Pinpoint the cell where the given text exists, returning its (X, Y) midpoint coordinate. 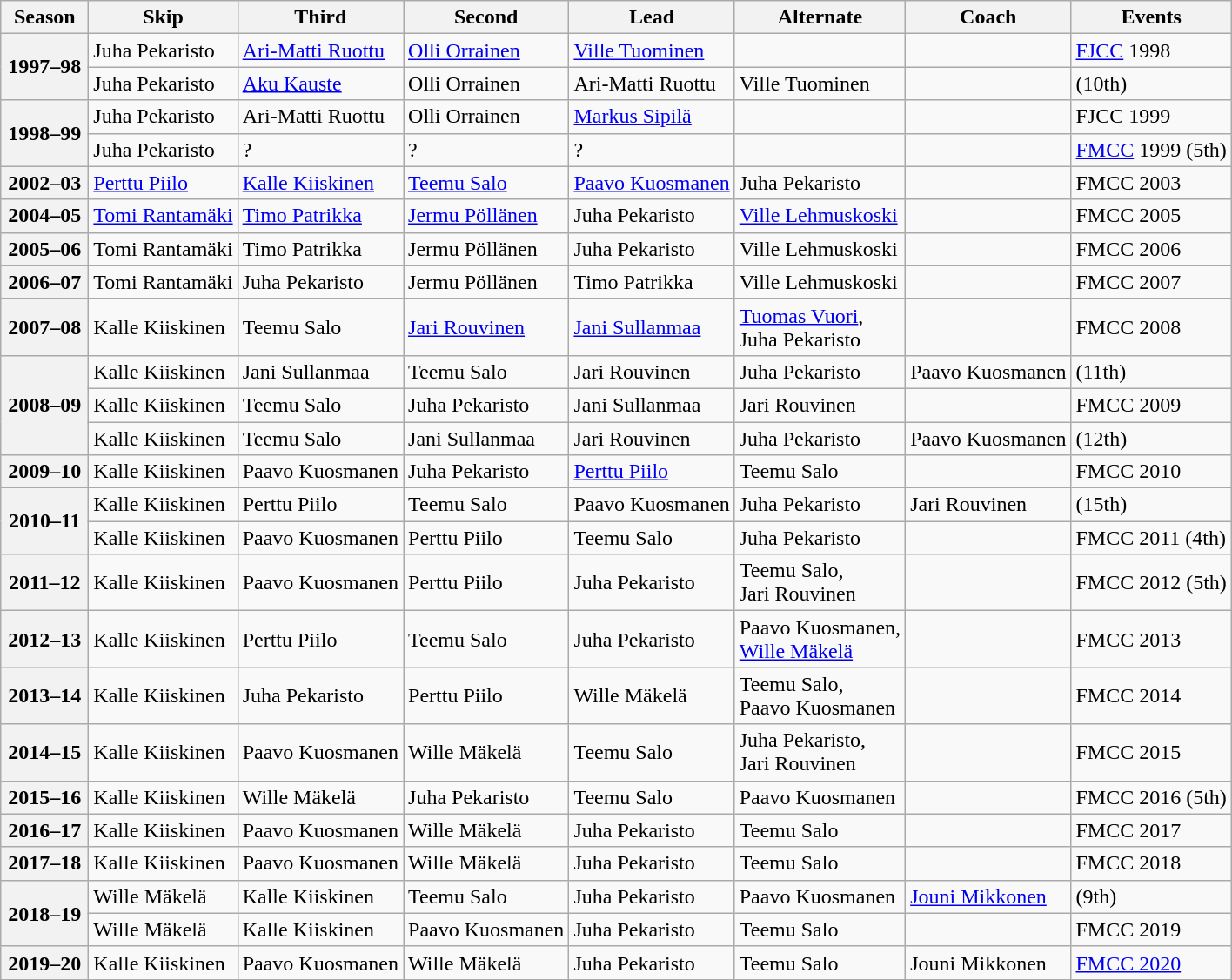
(9th) (1151, 896)
FMCC 1999 (5th) (1151, 150)
2008–09 (45, 405)
1997–98 (45, 67)
2011–12 (45, 583)
2004–05 (45, 216)
2014–15 (45, 752)
FMCC 2016 (5th) (1151, 797)
FMCC 2010 (1151, 472)
FMCC 2020 (1151, 963)
(10th) (1151, 84)
Paavo Kuosmanen,Wille Mäkelä (820, 639)
Lead (652, 17)
2002–03 (45, 183)
FMCC 2003 (1151, 183)
FMCC 2008 (1151, 327)
FMCC 2011 (4th) (1151, 538)
1998–99 (45, 133)
(15th) (1151, 505)
2015–16 (45, 797)
2017–18 (45, 863)
FMCC 2017 (1151, 830)
Teemu Salo,Jari Rouvinen (820, 583)
Coach (988, 17)
FMCC 2018 (1151, 863)
Third (320, 17)
Aku Kauste (320, 84)
2012–13 (45, 639)
2016–17 (45, 830)
Markus Sipilä (652, 117)
FMCC 2007 (1151, 282)
2010–11 (45, 521)
FJCC 1998 (1151, 50)
2018–19 (45, 913)
Events (1151, 17)
FMCC 2009 (1151, 405)
FMCC 2015 (1151, 752)
FMCC 2013 (1151, 639)
Second (486, 17)
2007–08 (45, 327)
FMCC 2006 (1151, 249)
FMCC 2012 (5th) (1151, 583)
Season (45, 17)
Teemu Salo,Paavo Kuosmanen (820, 696)
Alternate (820, 17)
FMCC 2005 (1151, 216)
FJCC 1999 (1151, 117)
Tuomas Vuori,Juha Pekaristo (820, 327)
(11th) (1151, 372)
2006–07 (45, 282)
Juha Pekaristo,Jari Rouvinen (820, 752)
2005–06 (45, 249)
FMCC 2014 (1151, 696)
2019–20 (45, 963)
2013–14 (45, 696)
Skip (164, 17)
2009–10 (45, 472)
(12th) (1151, 438)
FMCC 2019 (1151, 930)
